Locate the cell with the specified text and output its [x, y] center coordinate. 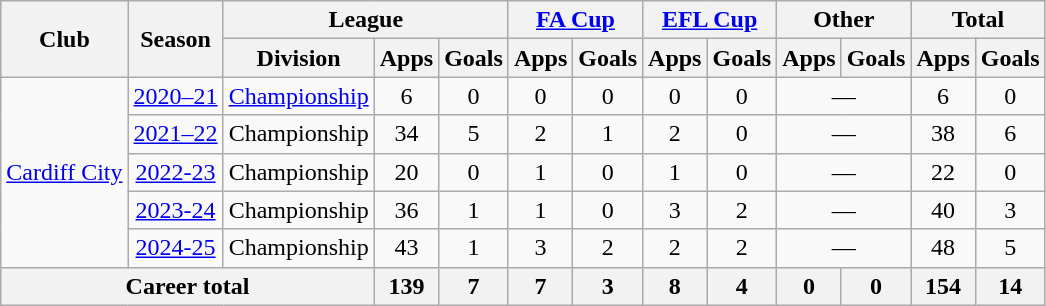
36 [406, 210]
14 [1010, 286]
20 [406, 172]
Other [844, 20]
Cardiff City [64, 172]
38 [943, 134]
48 [943, 248]
Division [298, 58]
Career total [188, 286]
40 [943, 210]
Season [176, 39]
139 [406, 286]
EFL Cup [710, 20]
8 [675, 286]
2021–22 [176, 134]
154 [943, 286]
Club [64, 39]
22 [943, 172]
4 [742, 286]
2024-25 [176, 248]
2023-24 [176, 210]
FA Cup [575, 20]
34 [406, 134]
43 [406, 248]
Total [978, 20]
2020–21 [176, 96]
2022-23 [176, 172]
League [366, 20]
